Pinpoint the cell where the given text exists, returning its [X, Y] midpoint coordinate. 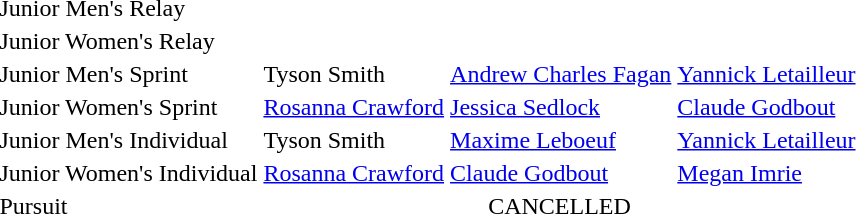
Claude Godbout [561, 173]
Jessica Sedlock [561, 107]
Maxime Leboeuf [561, 140]
Andrew Charles Fagan [561, 74]
